Determine the (x, y) coordinate at the center of the cell enclosing the given text.  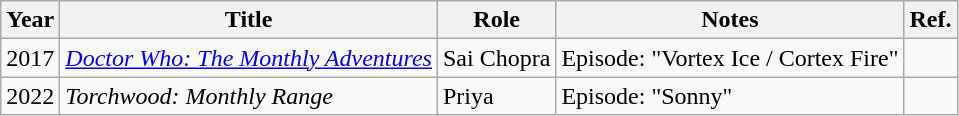
Torchwood: Monthly Range (249, 96)
Episode: "Vortex Ice / Cortex Fire" (730, 58)
Doctor Who: The Monthly Adventures (249, 58)
Role (496, 20)
Episode: "Sonny" (730, 96)
Sai Chopra (496, 58)
Ref. (930, 20)
Notes (730, 20)
2022 (30, 96)
Year (30, 20)
2017 (30, 58)
Priya (496, 96)
Title (249, 20)
